Search for the cell housing the specified text and yield its (x, y) center coordinate. 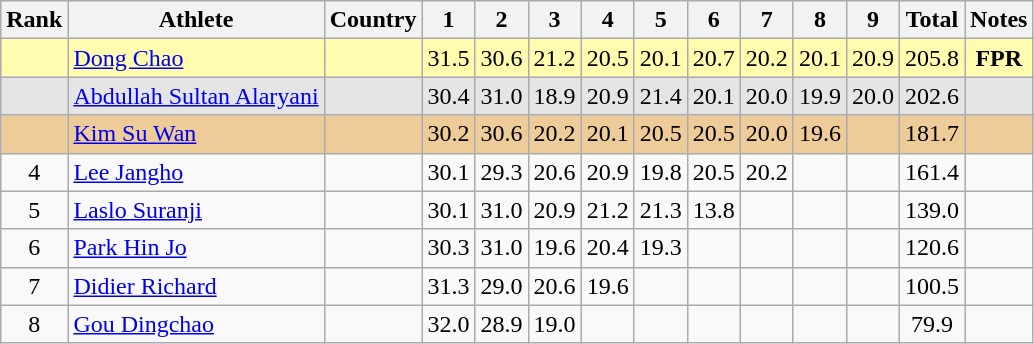
20.4 (608, 248)
205.8 (932, 58)
1 (448, 20)
30.2 (448, 134)
Country (373, 20)
20.7 (714, 58)
18.9 (554, 96)
FPR (999, 58)
21.3 (660, 210)
Laslo Suranji (196, 210)
Dong Chao (196, 58)
Didier Richard (196, 286)
29.3 (502, 172)
Total (932, 20)
202.6 (932, 96)
120.6 (932, 248)
31.3 (448, 286)
3 (554, 20)
100.5 (932, 286)
Lee Jangho (196, 172)
161.4 (932, 172)
181.7 (932, 134)
31.5 (448, 58)
21.4 (660, 96)
9 (872, 20)
Athlete (196, 20)
2 (502, 20)
Notes (999, 20)
28.9 (502, 324)
Park Hin Jo (196, 248)
29.0 (502, 286)
19.0 (554, 324)
32.0 (448, 324)
79.9 (932, 324)
Rank (34, 20)
19.3 (660, 248)
13.8 (714, 210)
Kim Su Wan (196, 134)
Abdullah Sultan Alaryani (196, 96)
19.8 (660, 172)
30.3 (448, 248)
139.0 (932, 210)
30.4 (448, 96)
Gou Dingchao (196, 324)
19.9 (820, 96)
